For the text-containing cell, return its midpoint in [X, Y] coordinate format. 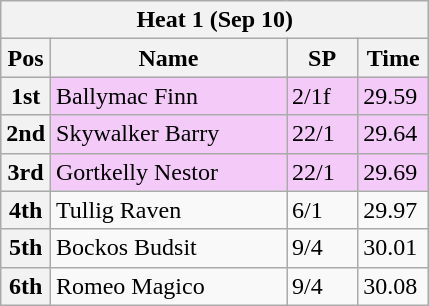
29.59 [394, 96]
Gortkelly Nestor [169, 172]
4th [26, 210]
3rd [26, 172]
29.97 [394, 210]
5th [26, 248]
Skywalker Barry [169, 134]
Romeo Magico [169, 286]
1st [26, 96]
Heat 1 (Sep 10) [215, 20]
30.01 [394, 248]
29.69 [394, 172]
29.64 [394, 134]
Bockos Budsit [169, 248]
2/1f [322, 96]
Pos [26, 58]
6/1 [322, 210]
Tullig Raven [169, 210]
SP [322, 58]
2nd [26, 134]
Time [394, 58]
6th [26, 286]
30.08 [394, 286]
Ballymac Finn [169, 96]
Name [169, 58]
